From the cell containing the given text, extract its center point as (X, Y) coordinate. 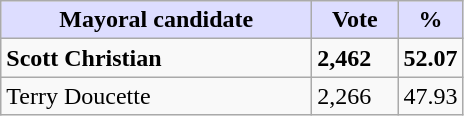
52.07 (430, 58)
Mayoral candidate (156, 20)
2,462 (355, 58)
Vote (355, 20)
47.93 (430, 96)
% (430, 20)
2,266 (355, 96)
Terry Doucette (156, 96)
Scott Christian (156, 58)
